Locate the cell with the specified text and output its [x, y] center coordinate. 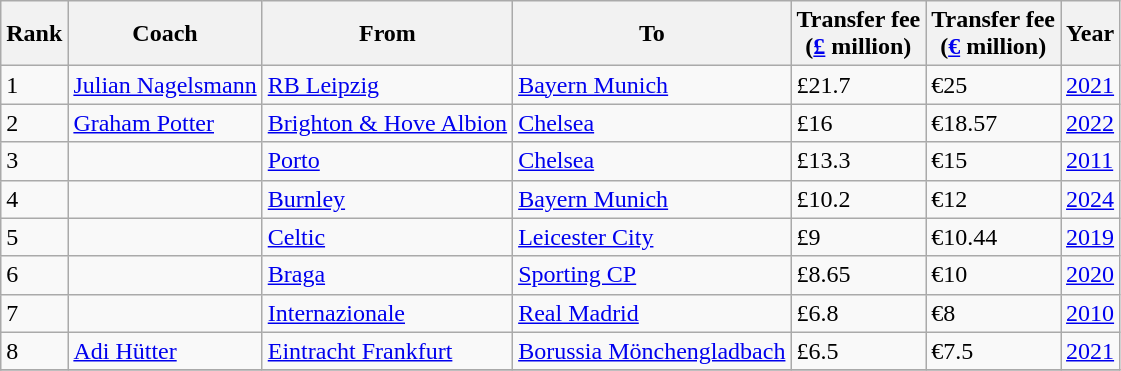
£16 [858, 123]
4 [34, 199]
€15 [994, 161]
Braga [387, 275]
£10.2 [858, 199]
€8 [994, 313]
Real Madrid [652, 313]
£8.65 [858, 275]
Brighton & Hove Albion [387, 123]
Eintracht Frankfurt [387, 351]
Sporting CP [652, 275]
From [387, 34]
Year [1090, 34]
2024 [1090, 199]
2 [34, 123]
6 [34, 275]
2022 [1090, 123]
£6.5 [858, 351]
£9 [858, 237]
Burnley [387, 199]
2011 [1090, 161]
7 [34, 313]
€18.57 [994, 123]
Transfer fee(£ million) [858, 34]
Porto [387, 161]
€12 [994, 199]
Graham Potter [165, 123]
8 [34, 351]
€10 [994, 275]
2010 [1090, 313]
Leicester City [652, 237]
Rank [34, 34]
€7.5 [994, 351]
To [652, 34]
Adi Hütter [165, 351]
Celtic [387, 237]
€10.44 [994, 237]
3 [34, 161]
5 [34, 237]
£13.3 [858, 161]
Transfer fee(€ million) [994, 34]
£21.7 [858, 85]
Borussia Mönchengladbach [652, 351]
RB Leipzig [387, 85]
2019 [1090, 237]
£6.8 [858, 313]
Internazionale [387, 313]
2020 [1090, 275]
€25 [994, 85]
1 [34, 85]
Coach [165, 34]
Julian Nagelsmann [165, 85]
